Determine the (X, Y) coordinate at the center of the cell enclosing the given text.  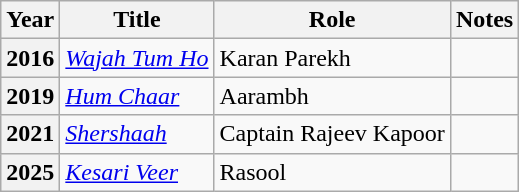
Shershaah (137, 134)
2019 (30, 96)
Year (30, 20)
2025 (30, 172)
Hum Chaar (137, 96)
Kesari Veer (137, 172)
Rasool (332, 172)
Aarambh (332, 96)
Karan Parekh (332, 58)
Wajah Tum Ho (137, 58)
2016 (30, 58)
Title (137, 20)
Role (332, 20)
Notes (484, 20)
2021 (30, 134)
Captain Rajeev Kapoor (332, 134)
